Locate the cell with the specified text and output its [x, y] center coordinate. 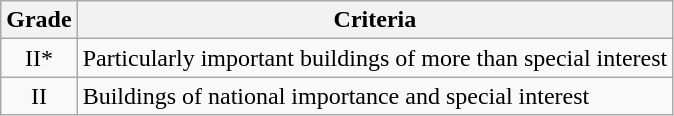
Criteria [375, 20]
II [39, 96]
Grade [39, 20]
II* [39, 58]
Buildings of national importance and special interest [375, 96]
Particularly important buildings of more than special interest [375, 58]
